Detect which cell encompasses the target text, then output its [x, y] center coordinate. 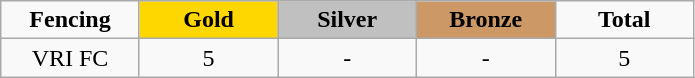
Total [624, 20]
Fencing [70, 20]
Gold [208, 20]
VRI FC [70, 58]
Silver [348, 20]
Bronze [486, 20]
